Provide the [X, Y] coordinate of the cell's center where the given text is located.  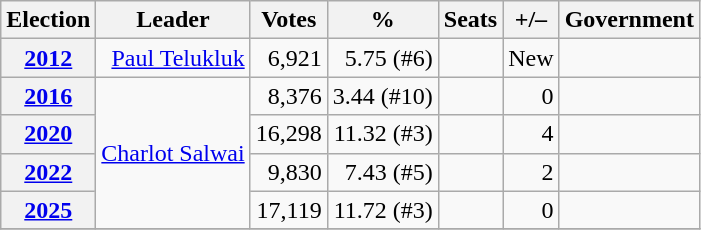
2020 [48, 134]
Charlot Salwai [173, 153]
6,921 [288, 58]
8,376 [288, 96]
Leader [173, 20]
5.75 (#6) [382, 58]
Government [629, 20]
9,830 [288, 172]
+/– [531, 20]
11.32 (#3) [382, 134]
New [531, 58]
2 [531, 172]
3.44 (#10) [382, 96]
17,119 [288, 210]
Paul Telukluk [173, 58]
7.43 (#5) [382, 172]
4 [531, 134]
Seats [470, 20]
Election [48, 20]
Votes [288, 20]
2016 [48, 96]
% [382, 20]
2025 [48, 210]
2012 [48, 58]
2022 [48, 172]
11.72 (#3) [382, 210]
16,298 [288, 134]
